Detect which cell encompasses the target text, then output its [x, y] center coordinate. 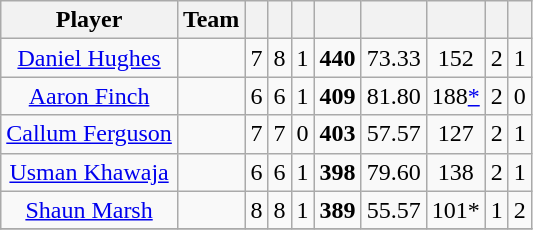
440 [338, 58]
Player [90, 20]
Usman Khawaja [90, 172]
389 [338, 210]
57.57 [394, 134]
403 [338, 134]
Daniel Hughes [90, 58]
188* [456, 96]
127 [456, 134]
55.57 [394, 210]
152 [456, 58]
138 [456, 172]
73.33 [394, 58]
101* [456, 210]
Shaun Marsh [90, 210]
398 [338, 172]
Aaron Finch [90, 96]
Callum Ferguson [90, 134]
409 [338, 96]
79.60 [394, 172]
81.80 [394, 96]
Team [211, 20]
